Pinpoint the cell where the given text exists, returning its [X, Y] midpoint coordinate. 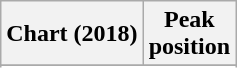
Peakposition [189, 34]
Chart (2018) [72, 34]
